Identify which cell holds the provided text, then report its (x, y) central coordinate. 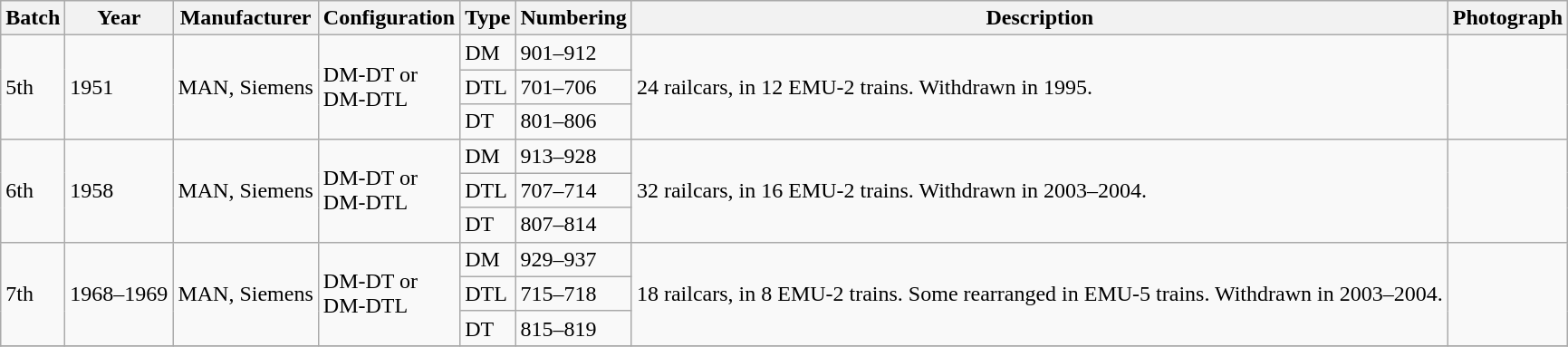
913–928 (573, 156)
Description (1040, 18)
18 railcars, in 8 EMU-2 trains. Some rearranged in EMU-5 trains. Withdrawn in 2003–2004. (1040, 294)
715–718 (573, 294)
6th (33, 190)
929–937 (573, 259)
Type (487, 18)
1968–1969 (120, 294)
701–706 (573, 87)
Year (120, 18)
807–814 (573, 225)
24 railcars, in 12 EMU-2 trains. Withdrawn in 1995. (1040, 87)
801–806 (573, 121)
Manufacturer (245, 18)
Batch (33, 18)
707–714 (573, 190)
Configuration (389, 18)
815–819 (573, 328)
Photograph (1507, 18)
Numbering (573, 18)
32 railcars, in 16 EMU-2 trains. Withdrawn in 2003–2004. (1040, 190)
7th (33, 294)
1951 (120, 87)
5th (33, 87)
1958 (120, 190)
901–912 (573, 53)
